Capture the cell that displays the provided text and extract its [x, y] central coordinate. 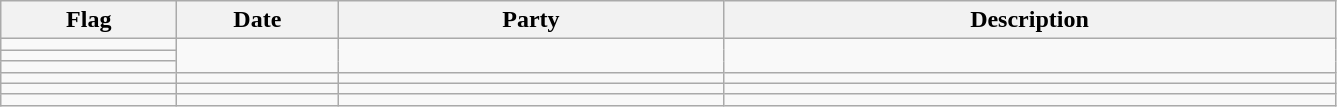
Description [1030, 20]
Flag [89, 20]
Date [258, 20]
Party [531, 20]
